Search for the cell housing the specified text and yield its (x, y) center coordinate. 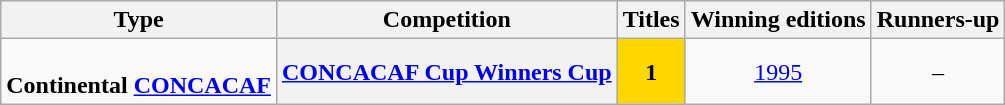
1995 (778, 72)
Type (139, 20)
1 (651, 72)
Winning editions (778, 20)
Runners-up (938, 20)
CONCACAF Cup Winners Cup (446, 72)
Titles (651, 20)
– (938, 72)
Continental CONCACAF (139, 72)
Competition (446, 20)
